For the text-containing cell, return its midpoint in (X, Y) coordinate format. 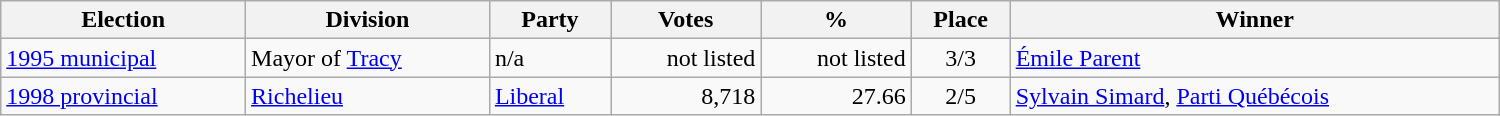
3/3 (960, 58)
Party (550, 20)
Liberal (550, 96)
Émile Parent (1254, 58)
% (836, 20)
Winner (1254, 20)
n/a (550, 58)
1995 municipal (124, 58)
Richelieu (368, 96)
Votes (685, 20)
8,718 (685, 96)
Election (124, 20)
Sylvain Simard, Parti Québécois (1254, 96)
27.66 (836, 96)
Division (368, 20)
Place (960, 20)
Mayor of Tracy (368, 58)
1998 provincial (124, 96)
2/5 (960, 96)
